Determine the (x, y) coordinate at the center of the cell enclosing the given text.  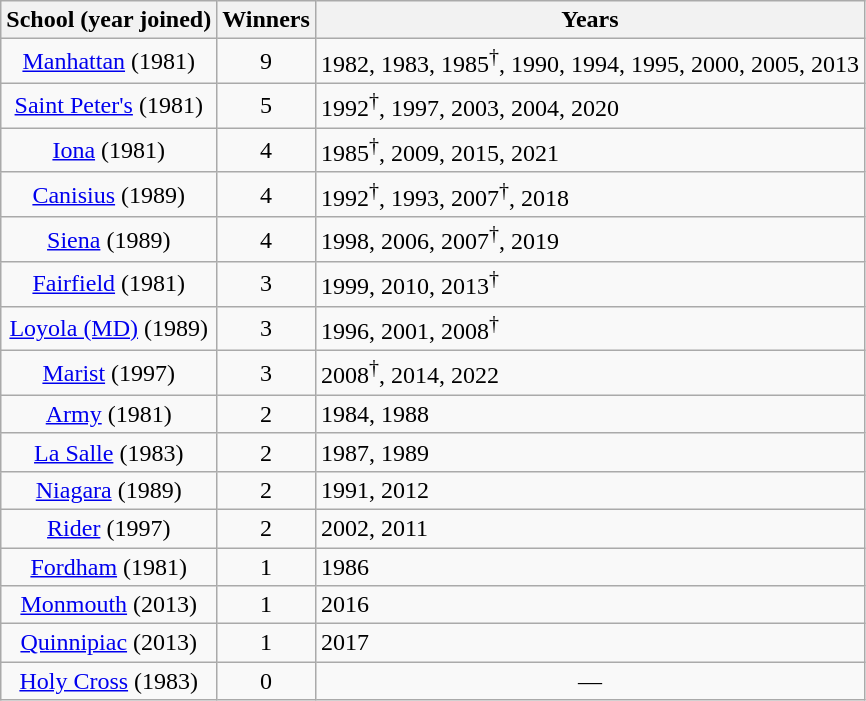
2008†, 2014, 2022 (590, 374)
1985†, 2009, 2015, 2021 (590, 150)
0 (266, 681)
5 (266, 106)
Siena (1989) (109, 240)
School (year joined) (109, 20)
2016 (590, 605)
1982, 1983, 1985†, 1990, 1994, 1995, 2000, 2005, 2013 (590, 62)
Canisius (1989) (109, 194)
Fairfield (1981) (109, 284)
9 (266, 62)
1998, 2006, 2007†, 2019 (590, 240)
Monmouth (2013) (109, 605)
Quinnipiac (2013) (109, 643)
1996, 2001, 2008† (590, 328)
Winners (266, 20)
Years (590, 20)
Rider (1997) (109, 528)
Iona (1981) (109, 150)
1992†, 1997, 2003, 2004, 2020 (590, 106)
Niagara (1989) (109, 490)
2017 (590, 643)
La Salle (1983) (109, 452)
2002, 2011 (590, 528)
— (590, 681)
1986 (590, 567)
Army (1981) (109, 414)
1987, 1989 (590, 452)
1984, 1988 (590, 414)
Marist (1997) (109, 374)
Loyola (MD) (1989) (109, 328)
1992†, 1993, 2007†, 2018 (590, 194)
Fordham (1981) (109, 567)
Holy Cross (1983) (109, 681)
Manhattan (1981) (109, 62)
1991, 2012 (590, 490)
1999, 2010, 2013† (590, 284)
Saint Peter's (1981) (109, 106)
